Output the [X, Y] coordinate of the center of the cell containing the given text.  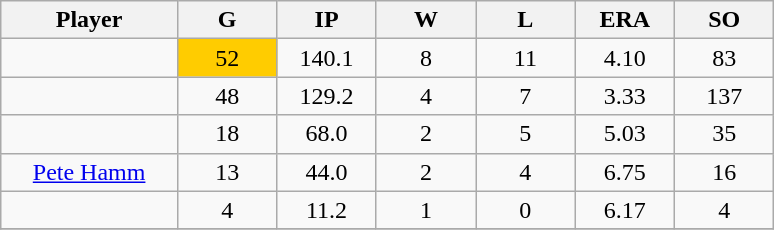
52 [226, 58]
L [526, 20]
7 [526, 96]
Pete Hamm [90, 172]
5 [526, 134]
140.1 [326, 58]
W [426, 20]
5.03 [624, 134]
IP [326, 20]
13 [226, 172]
16 [724, 172]
6.75 [624, 172]
18 [226, 134]
Player [90, 20]
4.10 [624, 58]
68.0 [326, 134]
6.17 [624, 210]
ERA [624, 20]
11.2 [326, 210]
SO [724, 20]
8 [426, 58]
1 [426, 210]
48 [226, 96]
G [226, 20]
83 [724, 58]
11 [526, 58]
44.0 [326, 172]
3.33 [624, 96]
35 [724, 134]
0 [526, 210]
129.2 [326, 96]
137 [724, 96]
